Capture the cell that displays the provided text and extract its (X, Y) central coordinate. 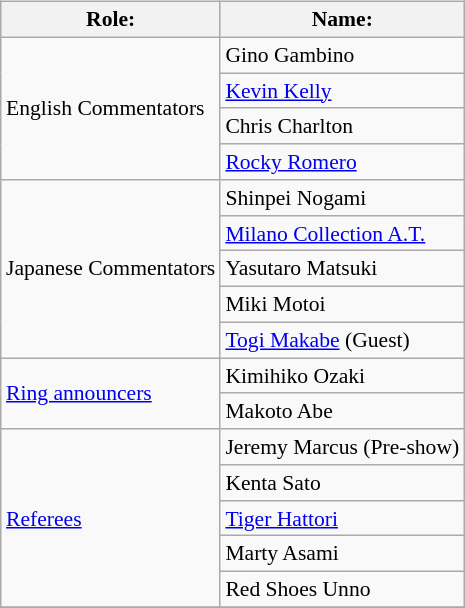
Role: (110, 20)
Marty Asami (342, 554)
Jeremy Marcus (Pre-show) (342, 447)
English Commentators (110, 108)
Japanese Commentators (110, 269)
Makoto Abe (342, 411)
Miki Motoi (342, 305)
Milano Collection A.T. (342, 233)
Rocky Romero (342, 162)
Kimihiko Ozaki (342, 376)
Shinpei Nogami (342, 198)
Kenta Sato (342, 483)
Red Shoes Unno (342, 590)
Kevin Kelly (342, 91)
Yasutaro Matsuki (342, 269)
Referees (110, 518)
Name: (342, 20)
Chris Charlton (342, 126)
Tiger Hattori (342, 518)
Togi Makabe (Guest) (342, 340)
Ring announcers (110, 394)
Gino Gambino (342, 55)
